Output the [x, y] coordinate of the center of the cell containing the given text.  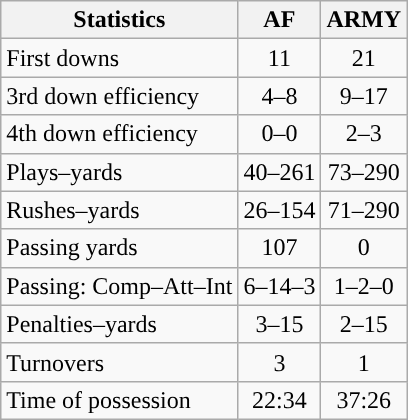
4–8 [280, 96]
Plays–yards [120, 172]
22:34 [280, 400]
Rushes–yards [120, 210]
21 [364, 58]
3 [280, 362]
Statistics [120, 20]
2–3 [364, 134]
4th down efficiency [120, 134]
11 [280, 58]
3rd down efficiency [120, 96]
3–15 [280, 324]
107 [280, 248]
2–15 [364, 324]
0–0 [280, 134]
Time of possession [120, 400]
ARMY [364, 20]
Turnovers [120, 362]
Passing: Comp–Att–Int [120, 286]
1 [364, 362]
40–261 [280, 172]
Penalties–yards [120, 324]
73–290 [364, 172]
6–14–3 [280, 286]
26–154 [280, 210]
1–2–0 [364, 286]
37:26 [364, 400]
0 [364, 248]
AF [280, 20]
Passing yards [120, 248]
71–290 [364, 210]
9–17 [364, 96]
First downs [120, 58]
